Search for the cell housing the specified text and yield its (x, y) center coordinate. 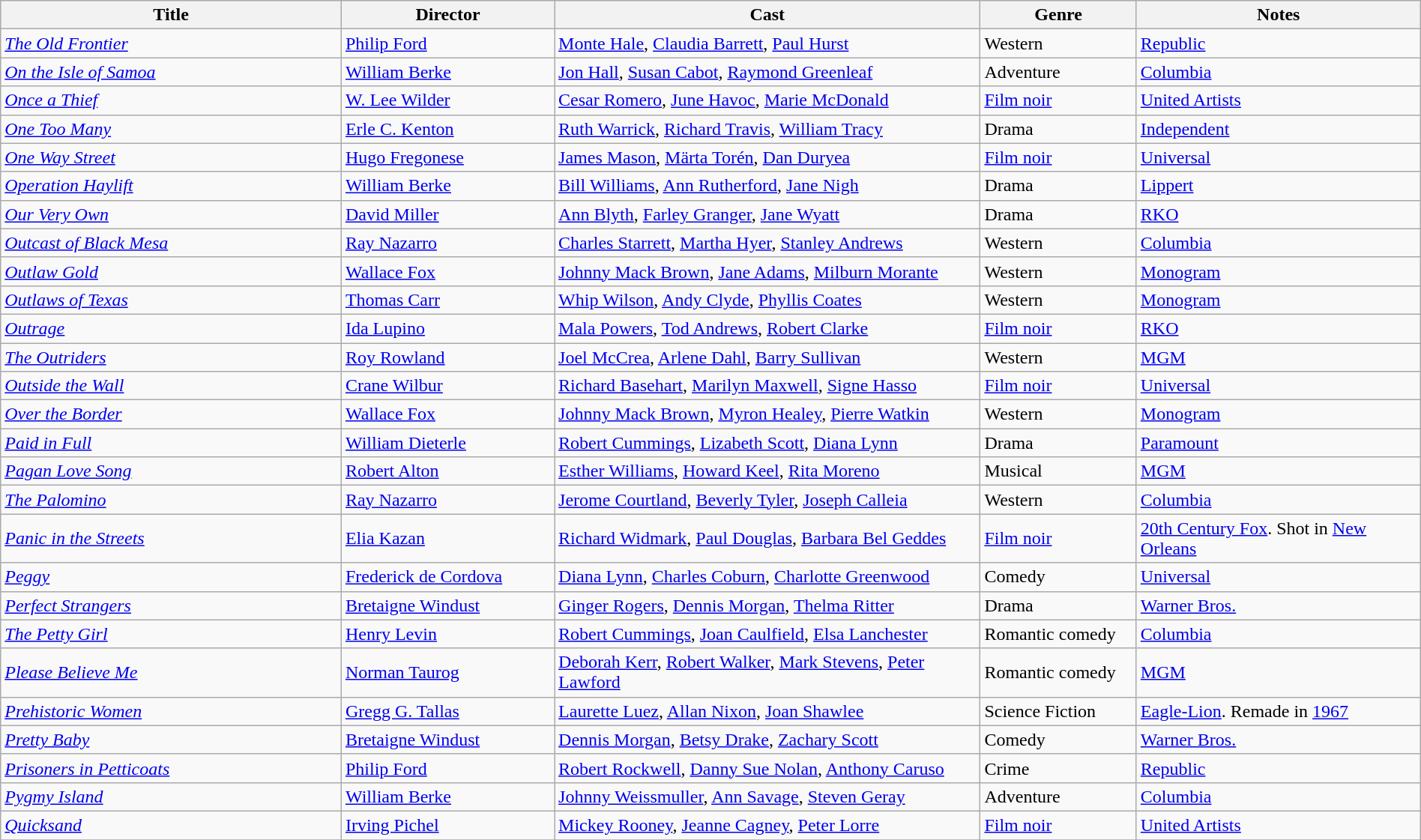
Mala Powers, Tod Andrews, Robert Clarke (767, 328)
Joel McCrea, Arlene Dahl, Barry Sullivan (767, 357)
Title (171, 15)
On the Isle of Samoa (171, 72)
Peggy (171, 577)
Ann Blyth, Farley Granger, Jane Wyatt (767, 214)
Johnny Mack Brown, Jane Adams, Milburn Morante (767, 271)
David Miller (447, 214)
Robert Rockwell, Danny Sue Nolan, Anthony Caruso (767, 768)
One Way Street (171, 157)
Johnny Weissmuller, Ann Savage, Steven Geray (767, 797)
One Too Many (171, 129)
Panic in the Streets (171, 538)
Director (447, 15)
Notes (1279, 15)
Pagan Love Song (171, 471)
Ginger Rogers, Dennis Morgan, Thelma Ritter (767, 605)
20th Century Fox. Shot in New Orleans (1279, 538)
Norman Taurog (447, 673)
William Dieterle (447, 443)
Diana Lynn, Charles Coburn, Charlotte Greenwood (767, 577)
Over the Border (171, 414)
Monte Hale, Claudia Barrett, Paul Hurst (767, 43)
Richard Widmark, Paul Douglas, Barbara Bel Geddes (767, 538)
The Outriders (171, 357)
Once a Thief (171, 100)
Crane Wilbur (447, 386)
Laurette Luez, Allan Nixon, Joan Shawlee (767, 711)
Please Believe Me (171, 673)
Our Very Own (171, 214)
Thomas Carr (447, 300)
Operation Haylift (171, 186)
Outcast of Black Mesa (171, 243)
Gregg G. Tallas (447, 711)
Ruth Warrick, Richard Travis, William Tracy (767, 129)
Irving Pichel (447, 825)
Prisoners in Petticoats (171, 768)
Hugo Fregonese (447, 157)
Eagle-Lion. Remade in 1967 (1279, 711)
Prehistoric Women (171, 711)
Genre (1058, 15)
James Mason, Märta Torén, Dan Duryea (767, 157)
Cast (767, 15)
Deborah Kerr, Robert Walker, Mark Stevens, Peter Lawford (767, 673)
Lippert (1279, 186)
Henry Levin (447, 634)
Charles Starrett, Martha Hyer, Stanley Andrews (767, 243)
W. Lee Wilder (447, 100)
The Petty Girl (171, 634)
Mickey Rooney, Jeanne Cagney, Peter Lorre (767, 825)
Pretty Baby (171, 740)
The Palomino (171, 500)
Quicksand (171, 825)
Elia Kazan (447, 538)
Ida Lupino (447, 328)
Robert Alton (447, 471)
Dennis Morgan, Betsy Drake, Zachary Scott (767, 740)
Outrage (171, 328)
Jon Hall, Susan Cabot, Raymond Greenleaf (767, 72)
Jerome Courtland, Beverly Tyler, Joseph Calleia (767, 500)
Outlaws of Texas (171, 300)
Cesar Romero, June Havoc, Marie McDonald (767, 100)
The Old Frontier (171, 43)
Outside the Wall (171, 386)
Robert Cummings, Lizabeth Scott, Diana Lynn (767, 443)
Paid in Full (171, 443)
Johnny Mack Brown, Myron Healey, Pierre Watkin (767, 414)
Paramount (1279, 443)
Musical (1058, 471)
Pygmy Island (171, 797)
Independent (1279, 129)
Outlaw Gold (171, 271)
Robert Cummings, Joan Caulfield, Elsa Lanchester (767, 634)
Bill Williams, Ann Rutherford, Jane Nigh (767, 186)
Whip Wilson, Andy Clyde, Phyllis Coates (767, 300)
Roy Rowland (447, 357)
Crime (1058, 768)
Richard Basehart, Marilyn Maxwell, Signe Hasso (767, 386)
Frederick de Cordova (447, 577)
Perfect Strangers (171, 605)
Esther Williams, Howard Keel, Rita Moreno (767, 471)
Erle C. Kenton (447, 129)
Science Fiction (1058, 711)
